Return the [X, Y] coordinate for the center point of the cell that contains the specified text.  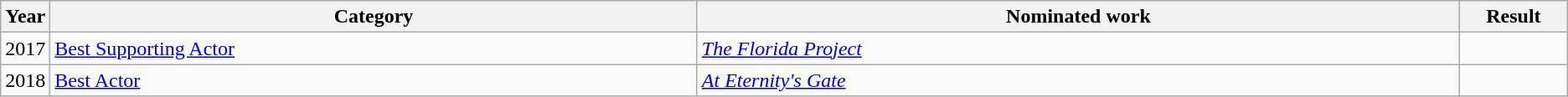
Category [374, 17]
Best Supporting Actor [374, 48]
Year [25, 17]
2018 [25, 80]
At Eternity's Gate [1078, 80]
2017 [25, 48]
Result [1514, 17]
The Florida Project [1078, 48]
Nominated work [1078, 17]
Best Actor [374, 80]
